Pinpoint the cell where the given text exists, returning its (X, Y) midpoint coordinate. 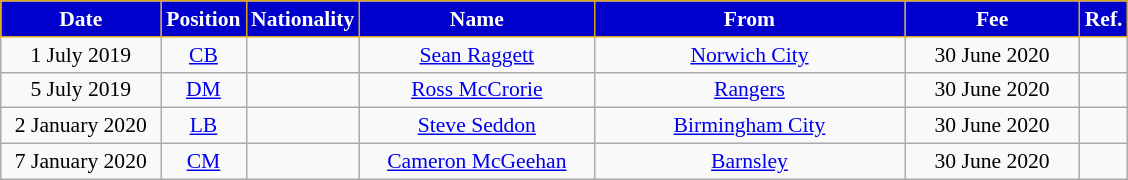
From (749, 19)
Sean Raggett (476, 55)
Birmingham City (749, 126)
Cameron McGeehan (476, 162)
CM (204, 162)
2 January 2020 (81, 126)
5 July 2019 (81, 90)
Nationality (302, 19)
CB (204, 55)
Fee (992, 19)
7 January 2020 (81, 162)
Name (476, 19)
LB (204, 126)
Norwich City (749, 55)
Position (204, 19)
Date (81, 19)
Steve Seddon (476, 126)
DM (204, 90)
Rangers (749, 90)
Ross McCrorie (476, 90)
1 July 2019 (81, 55)
Barnsley (749, 162)
Ref. (1104, 19)
